Extract the (x, y) coordinate from the center of the cell holding the provided text.  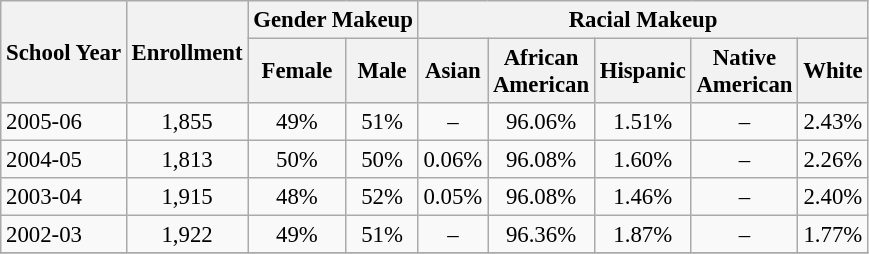
2004-05 (64, 160)
2.26% (833, 160)
1.77% (833, 235)
1,915 (187, 197)
1,922 (187, 235)
52% (382, 197)
96.06% (542, 122)
School Year (64, 52)
0.06% (452, 160)
1,855 (187, 122)
Hispanic (642, 72)
2003-04 (64, 197)
1,813 (187, 160)
96.36% (542, 235)
Female (297, 72)
Male (382, 72)
1.60% (642, 160)
1.87% (642, 235)
Native American (744, 72)
2.43% (833, 122)
African American (542, 72)
2002-03 (64, 235)
Racial Makeup (643, 20)
Gender Makeup (333, 20)
1.46% (642, 197)
Enrollment (187, 52)
1.51% (642, 122)
Asian (452, 72)
2.40% (833, 197)
0.05% (452, 197)
2005-06 (64, 122)
48% (297, 197)
White (833, 72)
